Locate the cell with the specified text and output its (x, y) center coordinate. 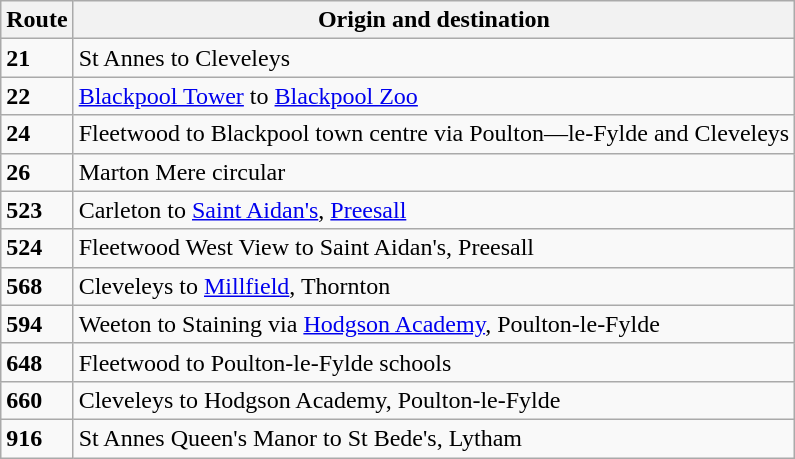
Fleetwood to Poulton-le-Fylde schools (434, 362)
916 (37, 438)
Fleetwood West View to Saint Aidan's, Preesall (434, 248)
Fleetwood to Blackpool town centre via Poulton—le-Fylde and Cleveleys (434, 134)
24 (37, 134)
Origin and destination (434, 20)
St Annes to Cleveleys (434, 58)
568 (37, 286)
Marton Mere circular (434, 172)
594 (37, 324)
21 (37, 58)
Carleton to Saint Aidan's, Preesall (434, 210)
Weeton to Staining via Hodgson Academy, Poulton-le-Fylde (434, 324)
22 (37, 96)
Route (37, 20)
660 (37, 400)
Cleveleys to Millfield, Thornton (434, 286)
523 (37, 210)
St Annes Queen's Manor to St Bede's, Lytham (434, 438)
524 (37, 248)
26 (37, 172)
Blackpool Tower to Blackpool Zoo (434, 96)
648 (37, 362)
Cleveleys to Hodgson Academy, Poulton-le-Fylde (434, 400)
